Return the [x, y] coordinate for the center point of the cell that contains the specified text.  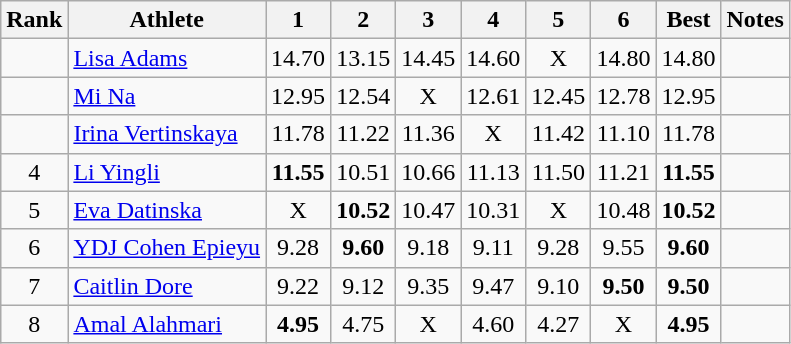
14.45 [428, 58]
10.66 [428, 172]
14.70 [298, 58]
12.61 [494, 96]
11.36 [428, 134]
9.10 [558, 286]
8 [34, 324]
11.42 [558, 134]
Best [688, 20]
9.11 [494, 248]
1 [298, 20]
12.45 [558, 96]
11.10 [624, 134]
13.15 [364, 58]
9.55 [624, 248]
Mi Na [167, 96]
4.75 [364, 324]
11.13 [494, 172]
11.22 [364, 134]
9.12 [364, 286]
Notes [755, 20]
10.48 [624, 210]
4.60 [494, 324]
Rank [34, 20]
11.50 [558, 172]
Lisa Adams [167, 58]
7 [34, 286]
10.47 [428, 210]
Eva Datinska [167, 210]
10.51 [364, 172]
Athlete [167, 20]
Caitlin Dore [167, 286]
9.35 [428, 286]
10.31 [494, 210]
3 [428, 20]
9.22 [298, 286]
11.21 [624, 172]
Irina Vertinskaya [167, 134]
4.27 [558, 324]
9.47 [494, 286]
Amal Alahmari [167, 324]
12.54 [364, 96]
Li Yingli [167, 172]
2 [364, 20]
9.18 [428, 248]
14.60 [494, 58]
12.78 [624, 96]
YDJ Cohen Epieyu [167, 248]
